Identify which cell holds the provided text, then report its [X, Y] central coordinate. 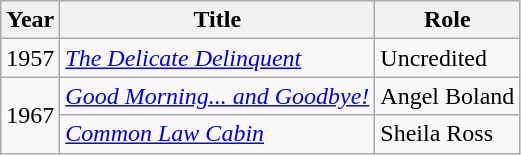
Year [30, 20]
Title [218, 20]
1957 [30, 58]
Role [448, 20]
Good Morning... and Goodbye! [218, 96]
Common Law Cabin [218, 134]
1967 [30, 115]
Sheila Ross [448, 134]
Uncredited [448, 58]
Angel Boland [448, 96]
The Delicate Delinquent [218, 58]
